Determine the [x, y] coordinate at the center of the cell enclosing the given text.  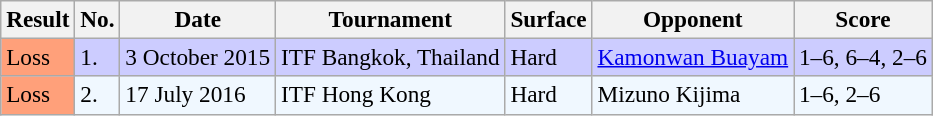
ITF Hong Kong [391, 95]
3 October 2015 [198, 57]
1. [98, 57]
ITF Bangkok, Thailand [391, 57]
Tournament [391, 19]
Result [38, 19]
2. [98, 95]
Score [864, 19]
Kamonwan Buayam [692, 57]
No. [98, 19]
Opponent [692, 19]
17 July 2016 [198, 95]
Mizuno Kijima [692, 95]
1–6, 6–4, 2–6 [864, 57]
Date [198, 19]
1–6, 2–6 [864, 95]
Surface [548, 19]
